Return [x, y] of the center of cell containing provided text 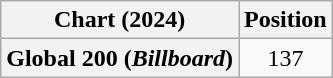
Global 200 (Billboard) [120, 58]
Chart (2024) [120, 20]
Position [285, 20]
137 [285, 58]
